From the cell containing the given text, extract its center point as (x, y) coordinate. 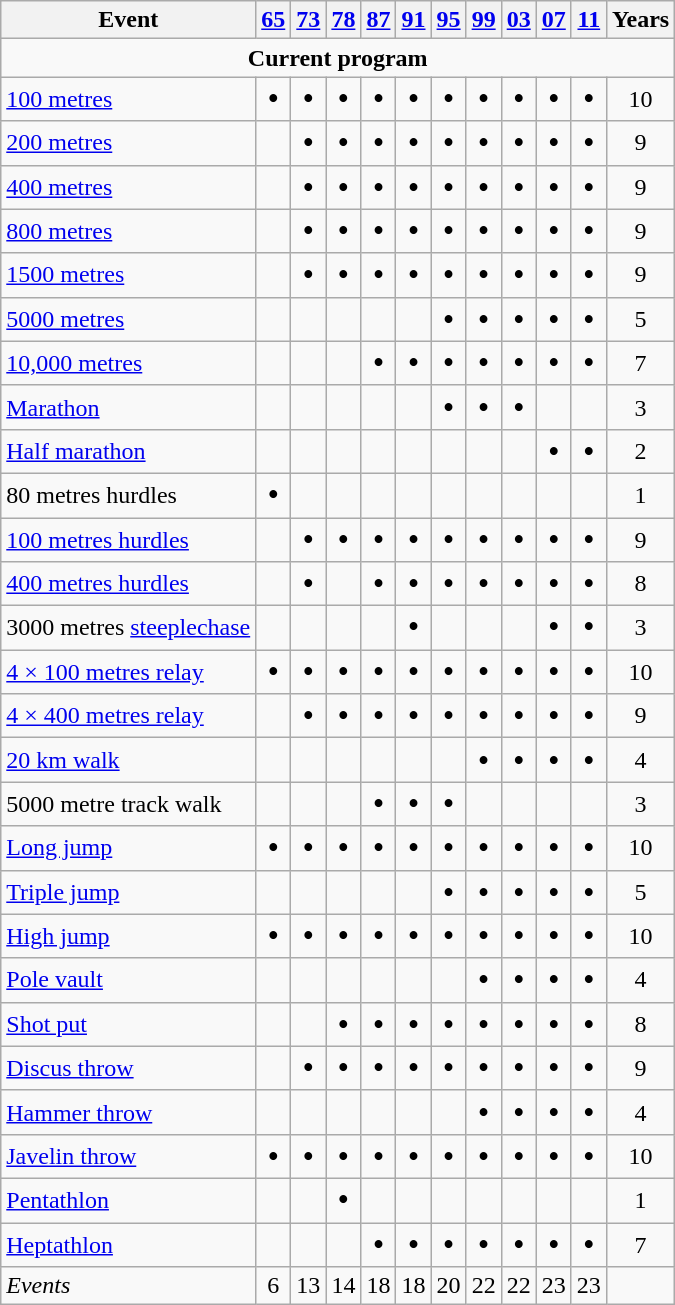
20 (448, 1286)
5000 metres (128, 319)
99 (484, 20)
400 metres hurdles (128, 584)
Events (128, 1286)
Half marathon (128, 451)
800 metres (128, 231)
95 (448, 20)
07 (554, 20)
3000 metres steeplechase (128, 628)
Pole vault (128, 980)
10,000 metres (128, 363)
200 metres (128, 143)
73 (308, 20)
13 (308, 1286)
Long jump (128, 848)
14 (344, 1286)
100 metres (128, 99)
Current program (338, 58)
Triple jump (128, 892)
4 × 400 metres relay (128, 716)
91 (414, 20)
11 (588, 20)
6 (274, 1286)
65 (274, 20)
03 (518, 20)
High jump (128, 936)
Years (640, 20)
Javelin throw (128, 1156)
Discus throw (128, 1068)
Heptathlon (128, 1244)
80 metres hurdles (128, 495)
400 metres (128, 187)
Event (128, 20)
4 × 100 metres relay (128, 672)
Shot put (128, 1024)
20 km walk (128, 760)
Pentathlon (128, 1200)
87 (378, 20)
Marathon (128, 407)
2 (640, 451)
Hammer throw (128, 1112)
78 (344, 20)
100 metres hurdles (128, 540)
1500 metres (128, 275)
5000 metre track walk (128, 804)
